Pinpoint the cell where the given text exists, returning its (x, y) midpoint coordinate. 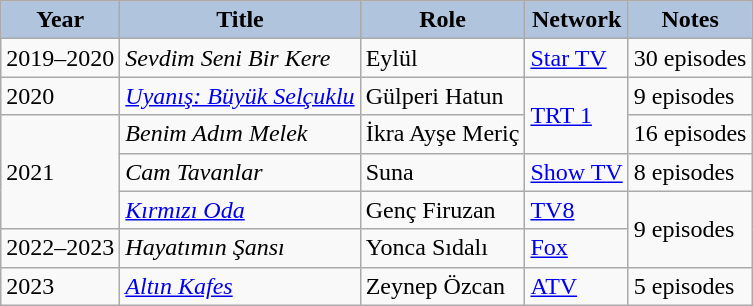
Yonca Sıdalı (442, 248)
ATV (576, 286)
Title (240, 20)
8 episodes (690, 172)
Suna (442, 172)
Zeynep Özcan (442, 286)
Uyanış: Büyük Selçuklu (240, 96)
Fox (576, 248)
Year (60, 20)
Show TV (576, 172)
2021 (60, 172)
Eylül (442, 58)
Cam Tavanlar (240, 172)
5 episodes (690, 286)
16 episodes (690, 134)
Star TV (576, 58)
İkra Ayşe Meriç (442, 134)
Notes (690, 20)
Gülperi Hatun (442, 96)
Sevdim Seni Bir Kere (240, 58)
2019–2020 (60, 58)
Network (576, 20)
TV8 (576, 210)
Kırmızı Oda (240, 210)
2023 (60, 286)
30 episodes (690, 58)
Genç Firuzan (442, 210)
2022–2023 (60, 248)
Altın Kafes (240, 286)
TRT 1 (576, 115)
Role (442, 20)
2020 (60, 96)
Hayatımın Şansı (240, 248)
Benim Adım Melek (240, 134)
